Return (x, y) of the center of cell containing provided text 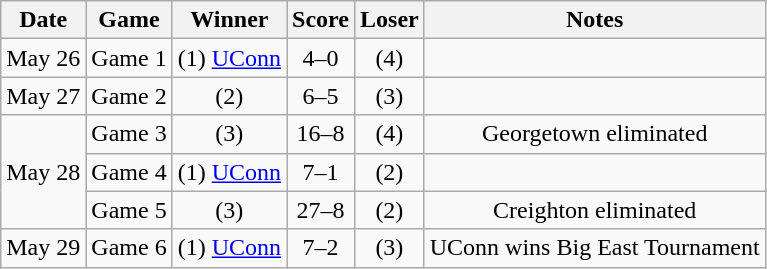
Game 3 (129, 134)
Georgetown eliminated (594, 134)
Game 1 (129, 58)
16–8 (321, 134)
Score (321, 20)
4–0 (321, 58)
May 26 (44, 58)
6–5 (321, 96)
7–1 (321, 172)
May 28 (44, 172)
Game 6 (129, 248)
Winner (229, 20)
Game 4 (129, 172)
27–8 (321, 210)
Loser (390, 20)
May 27 (44, 96)
UConn wins Big East Tournament (594, 248)
Game 5 (129, 210)
7–2 (321, 248)
May 29 (44, 248)
Date (44, 20)
Game 2 (129, 96)
Creighton eliminated (594, 210)
Game (129, 20)
Notes (594, 20)
